From the cell containing the given text, extract its center point as (X, Y) coordinate. 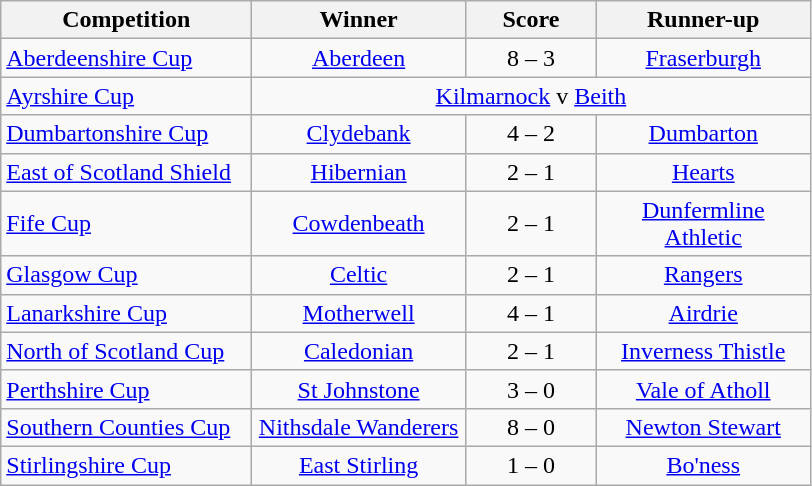
Winner (359, 20)
Clydebank (359, 134)
Vale of Atholl (703, 389)
Aberdeen (359, 58)
Bo'ness (703, 465)
Score (530, 20)
North of Scotland Cup (126, 351)
Runner-up (703, 20)
4 – 2 (530, 134)
Perthshire Cup (126, 389)
Celtic (359, 275)
8 – 3 (530, 58)
4 – 1 (530, 313)
East Stirling (359, 465)
Hearts (703, 172)
Stirlingshire Cup (126, 465)
Dumbartonshire Cup (126, 134)
Airdrie (703, 313)
Southern Counties Cup (126, 427)
Newton Stewart (703, 427)
Lanarkshire Cup (126, 313)
East of Scotland Shield (126, 172)
Fife Cup (126, 224)
1 – 0 (530, 465)
Rangers (703, 275)
Inverness Thistle (703, 351)
Cowdenbeath (359, 224)
Nithsdale Wanderers (359, 427)
Motherwell (359, 313)
Kilmarnock v Beith (531, 96)
Glasgow Cup (126, 275)
Competition (126, 20)
Fraserburgh (703, 58)
Dumbarton (703, 134)
St Johnstone (359, 389)
8 – 0 (530, 427)
Dunfermline Athletic (703, 224)
Ayrshire Cup (126, 96)
Caledonian (359, 351)
Hibernian (359, 172)
3 – 0 (530, 389)
Aberdeenshire Cup (126, 58)
